Return [x, y] of the center of cell containing provided text 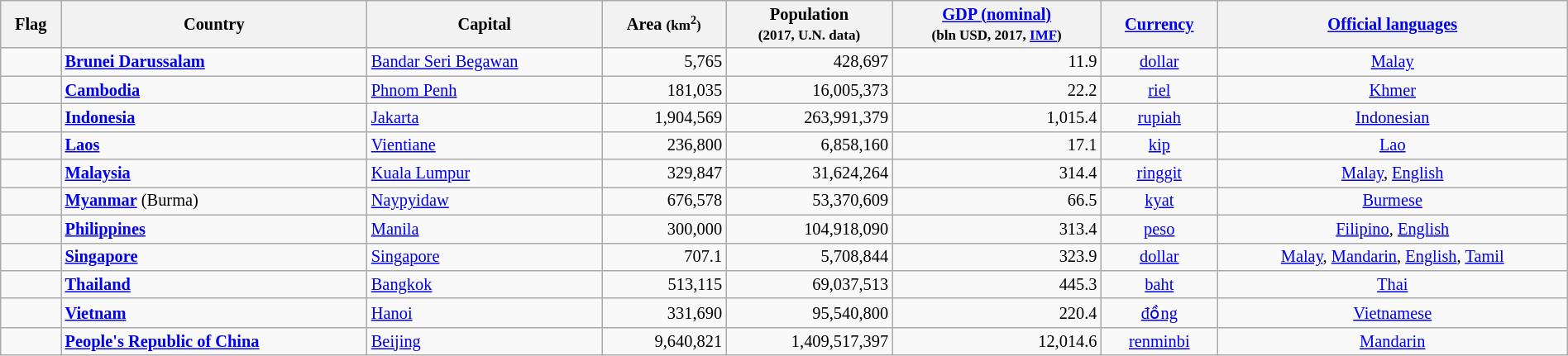
1,015.4 [997, 117]
Malaysia [214, 173]
Kuala Lumpur [485, 173]
104,918,090 [809, 229]
Naypyidaw [485, 201]
Mandarin [1393, 341]
236,800 [664, 145]
445.3 [997, 284]
11.9 [997, 62]
66.5 [997, 201]
31,624,264 [809, 173]
181,035 [664, 90]
313.4 [997, 229]
Malay, Mandarin, English, Tamil [1393, 257]
baht [1159, 284]
69,037,513 [809, 284]
6,858,160 [809, 145]
513,115 [664, 284]
Flag [31, 24]
Vientiane [485, 145]
Lao [1393, 145]
331,690 [664, 312]
renminbi [1159, 341]
Jakarta [485, 117]
Malay, English [1393, 173]
People's Republic of China [214, 341]
5,765 [664, 62]
Vietnam [214, 312]
Phnom Penh [485, 90]
Capital [485, 24]
rupiah [1159, 117]
Khmer [1393, 90]
9,640,821 [664, 341]
314.4 [997, 173]
kip [1159, 145]
Bandar Seri Begawan [485, 62]
Thailand [214, 284]
12,014.6 [997, 341]
16,005,373 [809, 90]
53,370,609 [809, 201]
Thai [1393, 284]
Beijing [485, 341]
323.9 [997, 257]
GDP (nominal)(bln USD, 2017, IMF) [997, 24]
Philippines [214, 229]
đồng [1159, 312]
Currency [1159, 24]
Indonesian [1393, 117]
Vietnamese [1393, 312]
Manila [485, 229]
Population(2017, U.N. data) [809, 24]
220.4 [997, 312]
1,904,569 [664, 117]
Cambodia [214, 90]
263,991,379 [809, 117]
1,409,517,397 [809, 341]
707.1 [664, 257]
17.1 [997, 145]
22.2 [997, 90]
300,000 [664, 229]
kyat [1159, 201]
ringgit [1159, 173]
5,708,844 [809, 257]
Official languages [1393, 24]
Brunei Darussalam [214, 62]
peso [1159, 229]
Bangkok [485, 284]
Country [214, 24]
Myanmar (Burma) [214, 201]
Hanoi [485, 312]
Laos [214, 145]
Indonesia [214, 117]
676,578 [664, 201]
riel [1159, 90]
Filipino, English [1393, 229]
329,847 [664, 173]
95,540,800 [809, 312]
Area (km2) [664, 24]
Burmese [1393, 201]
Malay [1393, 62]
428,697 [809, 62]
